Extract the (X, Y) coordinate from the center of the cell holding the provided text.  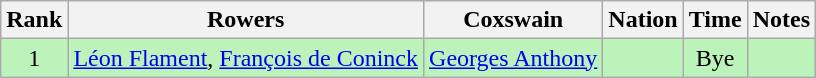
Rowers (246, 20)
Time (715, 20)
Notes (781, 20)
Rank (34, 20)
Bye (715, 58)
1 (34, 58)
Léon Flament, François de Coninck (246, 58)
Coxswain (514, 20)
Nation (643, 20)
Georges Anthony (514, 58)
